For the text-containing cell, return its midpoint in [X, Y] coordinate format. 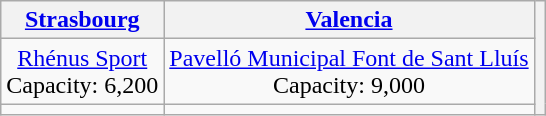
Valencia [349, 20]
Strasbourg [82, 20]
Rhénus SportCapacity: 6,200 [82, 72]
Pavelló Municipal Font de Sant LluísCapacity: 9,000 [349, 72]
